Pinpoint the cell where the given text exists, returning its [X, Y] midpoint coordinate. 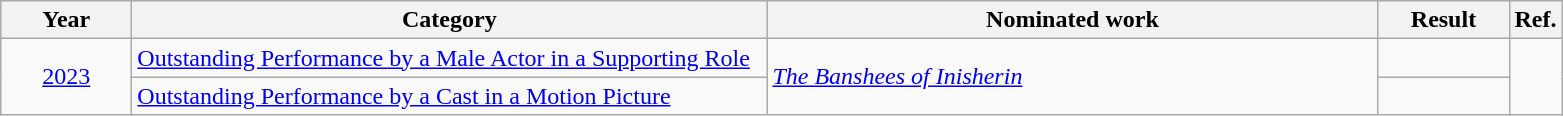
Result [1444, 20]
The Banshees of Inisherin [1072, 77]
Ref. [1536, 20]
Outstanding Performance by a Cast in a Motion Picture [450, 96]
Outstanding Performance by a Male Actor in a Supporting Role [450, 58]
Year [66, 20]
Category [450, 20]
2023 [66, 77]
Nominated work [1072, 20]
